From the cell containing the given text, extract its center point as (X, Y) coordinate. 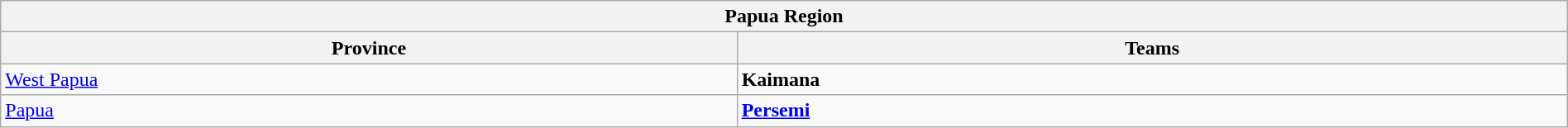
Province (369, 48)
Teams (1152, 48)
Papua (369, 111)
Papua Region (784, 17)
Kaimana (1152, 79)
West Papua (369, 79)
Persemi (1152, 111)
